Determine the (x, y) coordinate at the center of the cell enclosing the given text.  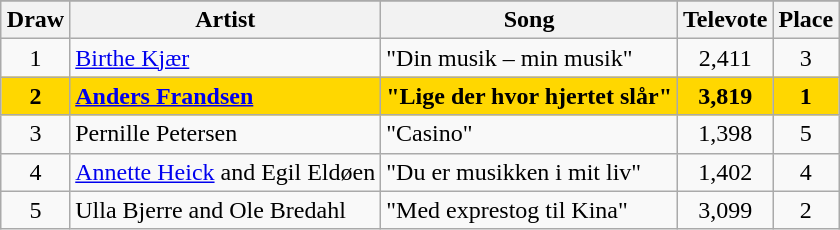
"Du er musikken i mit liv" (530, 172)
Annette Heick and Egil Eldøen (226, 172)
Anders Frandsen (226, 96)
3,099 (724, 210)
3,819 (724, 96)
Televote (724, 20)
"Casino" (530, 134)
2,411 (724, 58)
Birthe Kjær (226, 58)
"Med exprestog til Kina" (530, 210)
"Lige der hvor hjertet slår" (530, 96)
Draw (35, 20)
Song (530, 20)
1,402 (724, 172)
Pernille Petersen (226, 134)
Place (806, 20)
"Din musik – min musik" (530, 58)
Ulla Bjerre and Ole Bredahl (226, 210)
1,398 (724, 134)
Artist (226, 20)
